Identify which cell holds the provided text, then report its [X, Y] central coordinate. 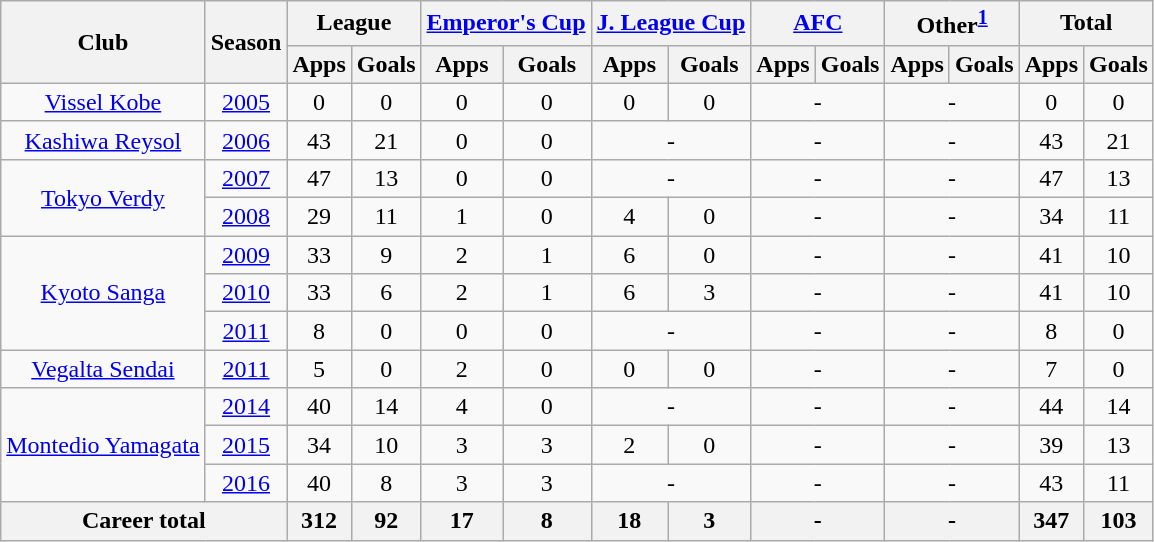
2016 [246, 483]
Other1 [952, 24]
103 [1119, 521]
312 [319, 521]
Tokyo Verdy [103, 197]
2005 [246, 102]
92 [386, 521]
347 [1051, 521]
Club [103, 42]
29 [319, 217]
44 [1051, 407]
2008 [246, 217]
5 [319, 369]
2015 [246, 445]
2010 [246, 293]
Emperor's Cup [506, 24]
Vegalta Sendai [103, 369]
Season [246, 42]
Total [1086, 24]
7 [1051, 369]
Career total [144, 521]
2006 [246, 140]
League [354, 24]
Vissel Kobe [103, 102]
9 [386, 255]
18 [630, 521]
J. League Cup [671, 24]
AFC [818, 24]
Kashiwa Reysol [103, 140]
Kyoto Sanga [103, 293]
2014 [246, 407]
17 [462, 521]
2007 [246, 178]
2009 [246, 255]
Montedio Yamagata [103, 445]
39 [1051, 445]
